Extract the (X, Y) coordinate from the center of the cell holding the provided text.  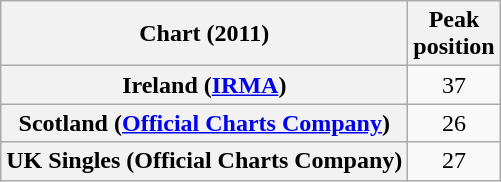
Peakposition (454, 34)
UK Singles (Official Charts Company) (204, 161)
27 (454, 161)
37 (454, 85)
Scotland (Official Charts Company) (204, 123)
Chart (2011) (204, 34)
26 (454, 123)
Ireland (IRMA) (204, 85)
